Identify which cell holds the provided text, then report its (X, Y) central coordinate. 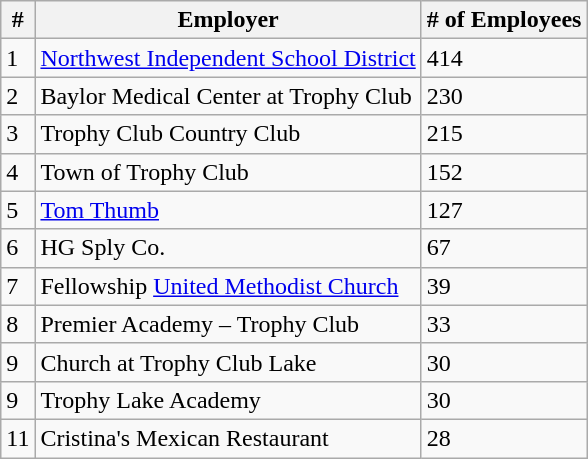
3 (18, 134)
Employer (228, 20)
39 (504, 286)
215 (504, 134)
Trophy Lake Academy (228, 400)
28 (504, 438)
2 (18, 96)
414 (504, 58)
Town of Trophy Club (228, 172)
HG Sply Co. (228, 248)
Cristina's Mexican Restaurant (228, 438)
Tom Thumb (228, 210)
8 (18, 324)
1 (18, 58)
33 (504, 324)
Premier Academy – Trophy Club (228, 324)
5 (18, 210)
7 (18, 286)
67 (504, 248)
Trophy Club Country Club (228, 134)
Fellowship United Methodist Church (228, 286)
Northwest Independent School District (228, 58)
# (18, 20)
11 (18, 438)
Baylor Medical Center at Trophy Club (228, 96)
6 (18, 248)
4 (18, 172)
Church at Trophy Club Lake (228, 362)
230 (504, 96)
152 (504, 172)
127 (504, 210)
# of Employees (504, 20)
